Extract the (x, y) coordinate from the center of the cell holding the provided text.  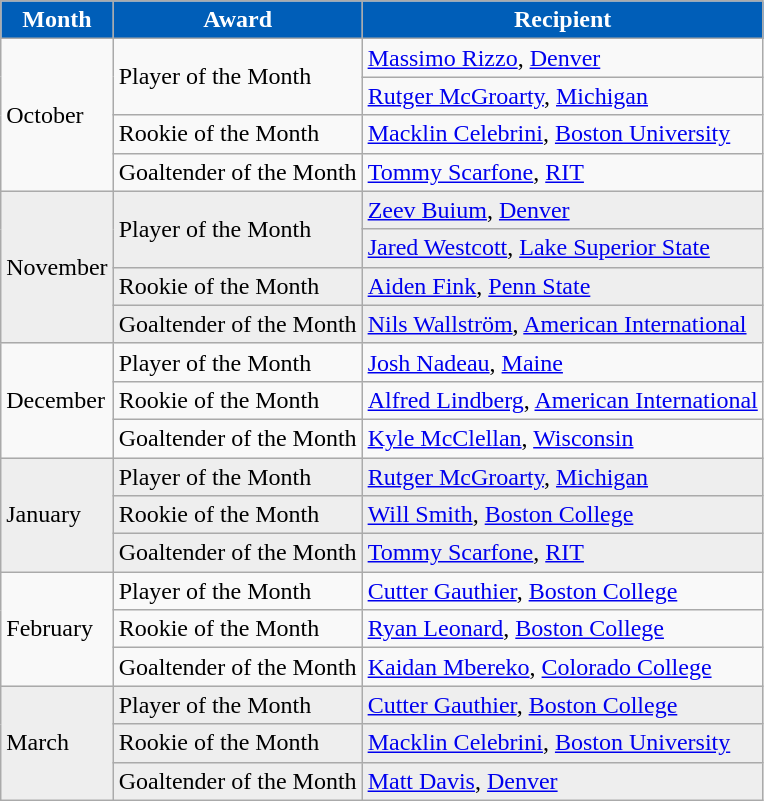
Josh Nadeau, Maine (562, 362)
Jared Westcott, Lake Superior State (562, 248)
Month (57, 20)
Award (238, 20)
Massimo Rizzo, Denver (562, 58)
November (57, 267)
Nils Wallström, American International (562, 324)
December (57, 400)
Matt Davis, Denver (562, 781)
Alfred Lindberg, American International (562, 400)
Ryan Leonard, Boston College (562, 629)
February (57, 629)
Aiden Fink, Penn State (562, 286)
January (57, 515)
March (57, 743)
Recipient (562, 20)
Kaidan Mbereko, Colorado College (562, 667)
Zeev Buium, Denver (562, 210)
October (57, 115)
Will Smith, Boston College (562, 515)
Kyle McClellan, Wisconsin (562, 438)
